From the cell containing the given text, extract its center point as (x, y) coordinate. 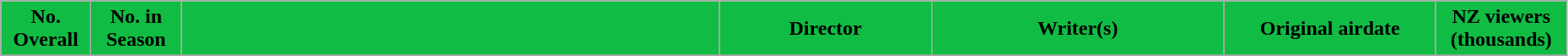
Director (825, 29)
NZ viewers (thousands) (1501, 29)
Original airdate (1329, 29)
No. in Season (137, 29)
No. Overall (46, 29)
Writer(s) (1078, 29)
